Locate the cell with the specified text and output its [x, y] center coordinate. 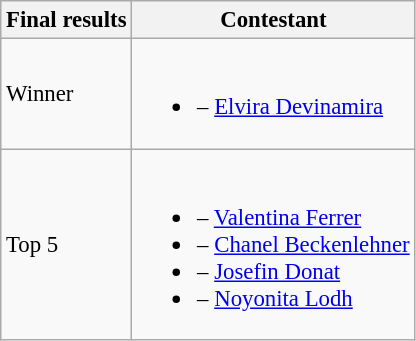
– Valentina Ferrer – Chanel Beckenlehner – Josefin Donat – Noyonita Lodh [274, 244]
Top 5 [66, 244]
Final results [66, 20]
Contestant [274, 20]
Winner [66, 94]
– Elvira Devinamira [274, 94]
